Find where the given text appears and provide that cell's center as (X, Y) coordinate. 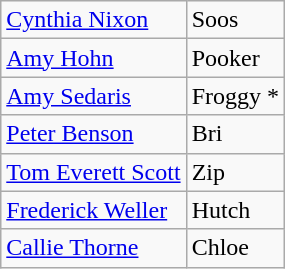
Froggy * (235, 96)
Bri (235, 134)
Pooker (235, 58)
Frederick Weller (94, 210)
Amy Hohn (94, 58)
Soos (235, 20)
Chloe (235, 248)
Zip (235, 172)
Cynthia Nixon (94, 20)
Callie Thorne (94, 248)
Amy Sedaris (94, 96)
Tom Everett Scott (94, 172)
Peter Benson (94, 134)
Hutch (235, 210)
